Return (x, y) of the center of cell containing provided text 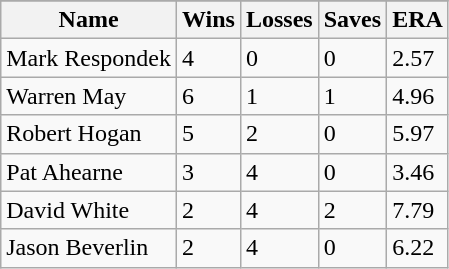
Losses (279, 20)
4.96 (418, 96)
6.22 (418, 248)
3 (208, 172)
5.97 (418, 134)
Jason Beverlin (89, 248)
6 (208, 96)
7.79 (418, 210)
Robert Hogan (89, 134)
Wins (208, 20)
5 (208, 134)
ERA (418, 20)
3.46 (418, 172)
Saves (352, 20)
Pat Ahearne (89, 172)
Name (89, 20)
Warren May (89, 96)
Mark Respondek (89, 58)
David White (89, 210)
2.57 (418, 58)
